Capture the cell that displays the provided text and extract its (x, y) central coordinate. 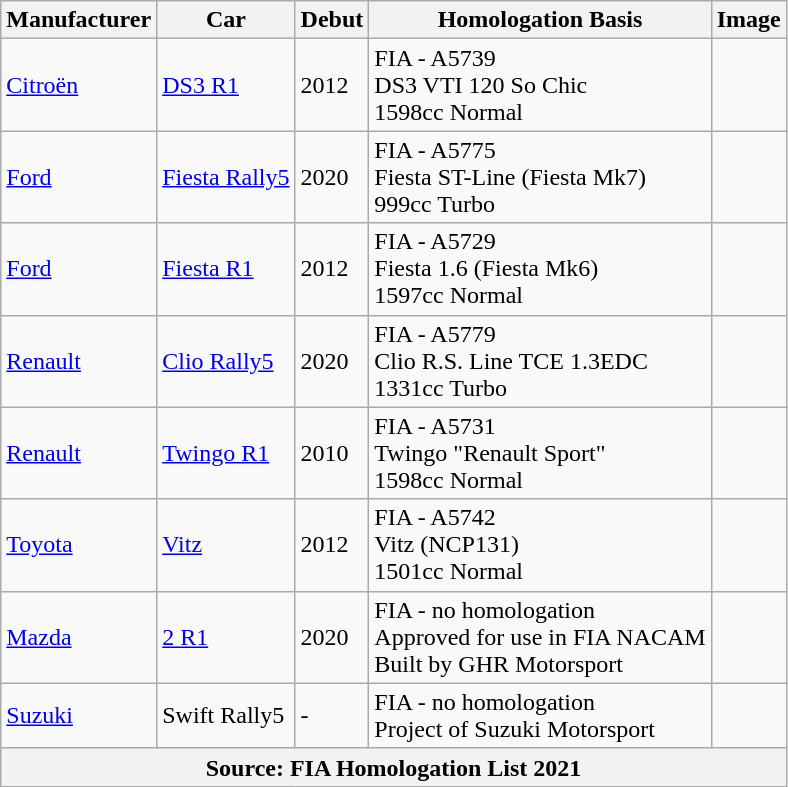
FIA - no homologationProject of Suzuki Motorsport (540, 716)
Swift Rally5 (226, 716)
Manufacturer (79, 20)
2 R1 (226, 637)
FIA - A5729Fiesta 1.6 (Fiesta Mk6)1597cc Normal (540, 269)
2010 (332, 453)
- (332, 716)
DS3 R1 (226, 85)
Mazda (79, 637)
FIA - no homologationApproved for use in FIA NACAMBuilt by GHR Motorsport (540, 637)
Car (226, 20)
Fiesta Rally5 (226, 177)
Citroën (79, 85)
FIA - A5731Twingo "Renault Sport"1598cc Normal (540, 453)
FIA - A5739DS3 VTI 120 So Chic1598cc Normal (540, 85)
Image (748, 20)
Source: FIA Homologation List 2021 (394, 767)
Suzuki (79, 716)
Clio Rally5 (226, 361)
FIA - A5742Vitz (NCP131)1501cc Normal (540, 545)
Fiesta R1 (226, 269)
Debut (332, 20)
Homologation Basis (540, 20)
FIA - A5779Clio R.S. Line TCE 1.3EDC1331cc Turbo (540, 361)
Twingo R1 (226, 453)
Toyota (79, 545)
FIA - A5775Fiesta ST-Line (Fiesta Mk7)999cc Turbo (540, 177)
Vitz (226, 545)
